Return (X, Y) of the center of cell containing provided text 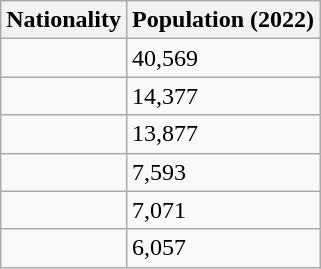
Population (2022) (222, 20)
14,377 (222, 96)
Nationality (64, 20)
6,057 (222, 248)
7,593 (222, 172)
7,071 (222, 210)
13,877 (222, 134)
40,569 (222, 58)
